Search for the cell housing the specified text and yield its (X, Y) center coordinate. 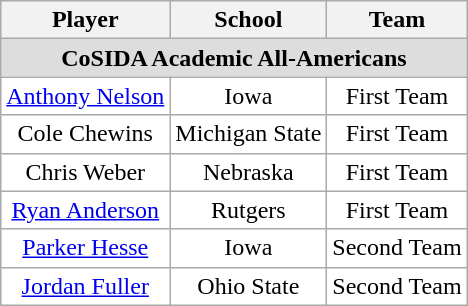
Parker Hesse (86, 248)
Nebraska (248, 172)
Player (86, 20)
Michigan State (248, 134)
Anthony Nelson (86, 96)
CoSIDA Academic All-Americans (234, 58)
Cole Chewins (86, 134)
Ohio State (248, 286)
Jordan Fuller (86, 286)
Chris Weber (86, 172)
Rutgers (248, 210)
School (248, 20)
Ryan Anderson (86, 210)
Team (397, 20)
